Capture the cell that displays the provided text and extract its (X, Y) central coordinate. 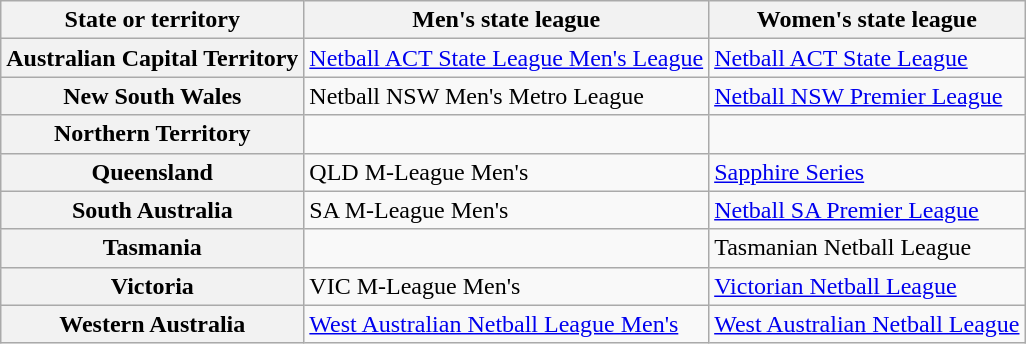
Victoria (152, 286)
Victorian Netball League (867, 286)
State or territory (152, 20)
Australian Capital Territory (152, 58)
Men's state league (506, 20)
Netball ACT State League (867, 58)
VIC M-League Men's (506, 286)
Netball NSW Men's Metro League (506, 96)
Netball SA Premier League (867, 210)
SA M-League Men's (506, 210)
Tasmania (152, 248)
West Australian Netball League (867, 324)
Northern Territory (152, 134)
Western Australia (152, 324)
QLD M-League Men's (506, 172)
Queensland (152, 172)
Sapphire Series (867, 172)
Tasmanian Netball League (867, 248)
Netball ACT State League Men's League (506, 58)
South Australia (152, 210)
Women's state league (867, 20)
West Australian Netball League Men's (506, 324)
Netball NSW Premier League (867, 96)
New South Wales (152, 96)
